Return the (x, y) coordinate for the center point of the cell that contains the specified text.  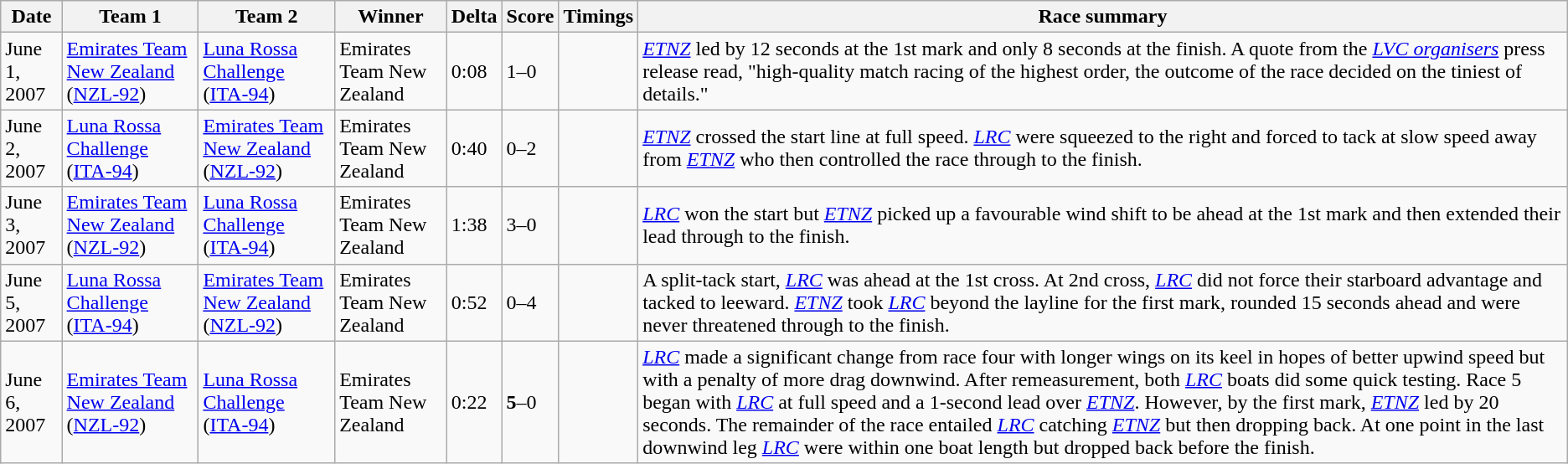
June 2, 2007 (32, 148)
Date (32, 17)
June 1, 2007 (32, 71)
0:40 (474, 148)
Team 1 (131, 17)
Score (530, 17)
3–0 (530, 225)
Timings (598, 17)
LRC won the start but ETNZ picked up a favourable wind shift to be ahead at the 1st mark and then extended their lead through to the finish. (1103, 225)
0–2 (530, 148)
Winner (391, 17)
1–0 (530, 71)
0:52 (474, 302)
Team 2 (266, 17)
0:08 (474, 71)
0:22 (474, 402)
5–0 (530, 402)
Delta (474, 17)
June 3, 2007 (32, 225)
Race summary (1103, 17)
0–4 (530, 302)
June 5, 2007 (32, 302)
1:38 (474, 225)
June 6, 2007 (32, 402)
